Identify which cell holds the provided text, then report its [x, y] central coordinate. 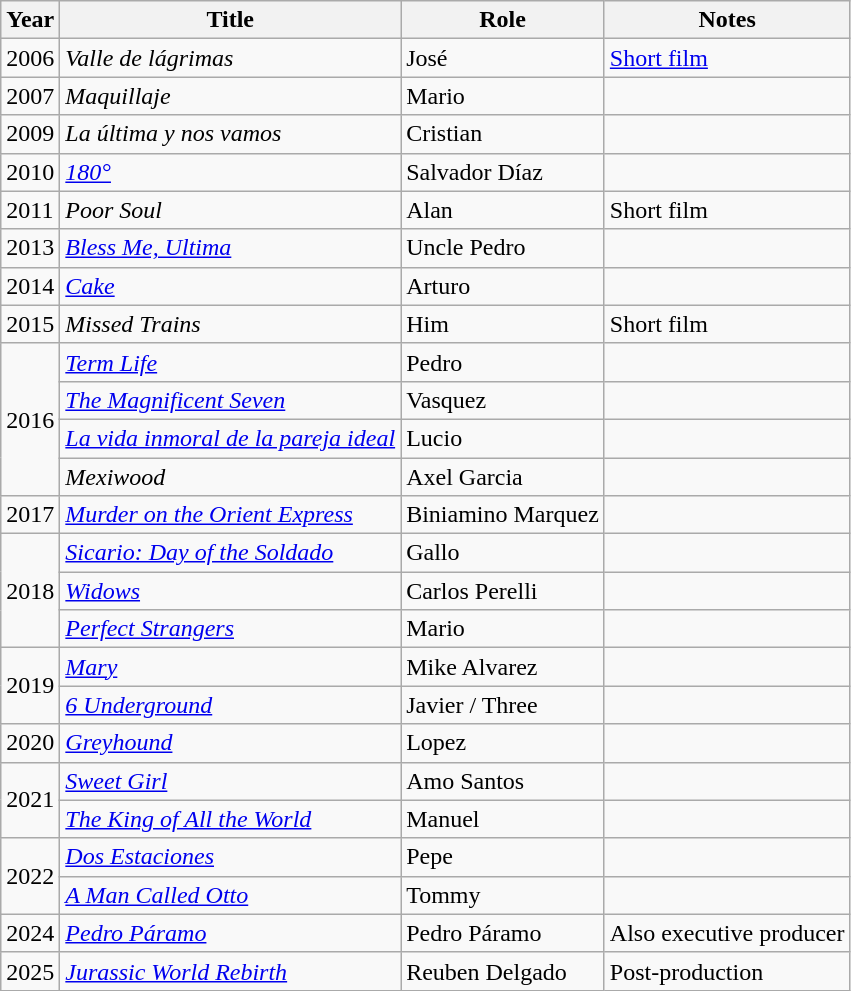
Dos Estaciones [230, 857]
Lopez [503, 743]
Pepe [503, 857]
A Man Called Otto [230, 895]
Sweet Girl [230, 781]
Reuben Delgado [503, 971]
Pedro [503, 362]
José [503, 58]
Carlos Perelli [503, 591]
Maquillaje [230, 96]
2015 [30, 324]
Biniamino Marquez [503, 515]
Mary [230, 667]
Gallo [503, 553]
Murder on the Orient Express [230, 515]
Term Life [230, 362]
2009 [30, 134]
La vida inmoral de la pareja ideal [230, 438]
Axel Garcia [503, 477]
Also executive producer [727, 933]
Poor Soul [230, 210]
Arturo [503, 286]
2022 [30, 876]
The Magnificent Seven [230, 400]
2019 [30, 686]
Vasquez [503, 400]
2016 [30, 419]
2010 [30, 172]
180° [230, 172]
2021 [30, 800]
Lucio [503, 438]
Jurassic World Rebirth [230, 971]
2018 [30, 591]
Mexiwood [230, 477]
2017 [30, 515]
2013 [30, 248]
Greyhound [230, 743]
Cake [230, 286]
Year [30, 20]
2025 [30, 971]
Salvador Díaz [503, 172]
2024 [30, 933]
The King of All the World [230, 819]
Him [503, 324]
Javier / Three [503, 705]
Perfect Strangers [230, 629]
6 Underground [230, 705]
Amo Santos [503, 781]
2020 [30, 743]
Tommy [503, 895]
2011 [30, 210]
Cristian [503, 134]
Title [230, 20]
La última y nos vamos [230, 134]
Uncle Pedro [503, 248]
Alan [503, 210]
Role [503, 20]
Widows [230, 591]
Valle de lágrimas [230, 58]
2006 [30, 58]
2014 [30, 286]
Mike Alvarez [503, 667]
Missed Trains [230, 324]
Post-production [727, 971]
Bless Me, Ultima [230, 248]
2007 [30, 96]
Manuel [503, 819]
Notes [727, 20]
Sicario: Day of the Soldado [230, 553]
